Capture the cell that displays the provided text and extract its [X, Y] central coordinate. 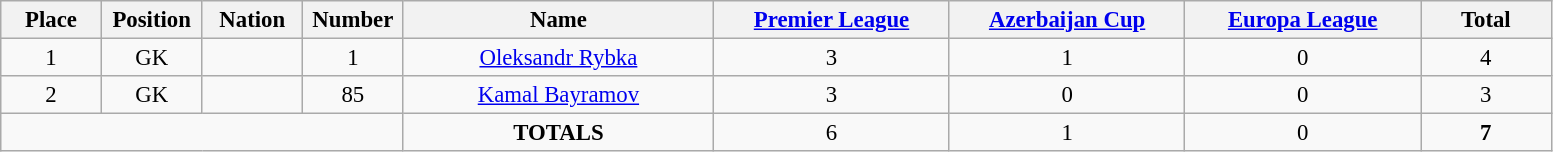
Name [558, 20]
Premier League [832, 20]
6 [832, 133]
Total [1486, 20]
2 [52, 95]
Azerbaijan Cup [1067, 20]
7 [1486, 133]
Number [354, 20]
Place [52, 20]
4 [1486, 58]
Europa League [1303, 20]
Position [152, 20]
Oleksandr Rybka [558, 58]
Nation [252, 20]
TOTALS [558, 133]
Kamal Bayramov [558, 95]
85 [354, 95]
